Locate the cell with the specified text and output its (X, Y) center coordinate. 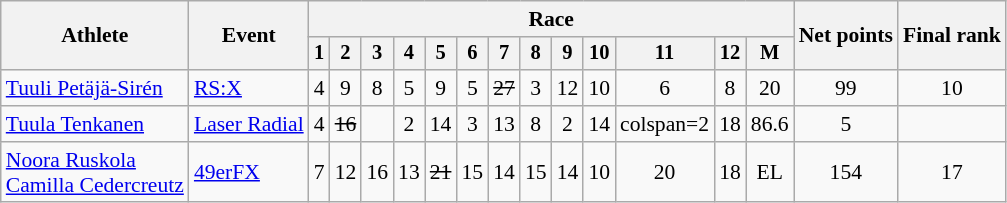
Laser Radial (249, 124)
17 (952, 172)
49erFX (249, 172)
Race (552, 19)
99 (846, 88)
Tuula Tenkanen (95, 124)
11 (664, 54)
Final rank (952, 36)
Net points (846, 36)
EL (770, 172)
Athlete (95, 36)
21 (441, 172)
86.6 (770, 124)
1 (320, 54)
M (770, 54)
Event (249, 36)
RS:X (249, 88)
27 (504, 88)
154 (846, 172)
colspan=2 (664, 124)
Tuuli Petäjä-Sirén (95, 88)
Noora RuskolaCamilla Cedercreutz (95, 172)
